Return [x, y] of the center of cell containing provided text 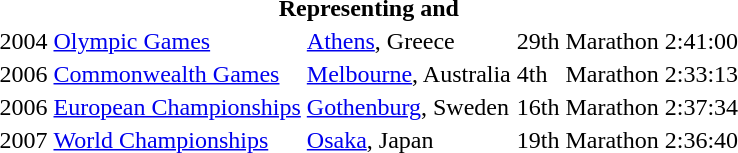
Melbourne, Australia [408, 74]
Olympic Games [177, 41]
4th [538, 74]
Athens, Greece [408, 41]
Commonwealth Games [177, 74]
European Championships [177, 107]
Gothenburg, Sweden [408, 107]
16th [538, 107]
29th [538, 41]
